Output the (X, Y) coordinate of the center of the cell containing the given text.  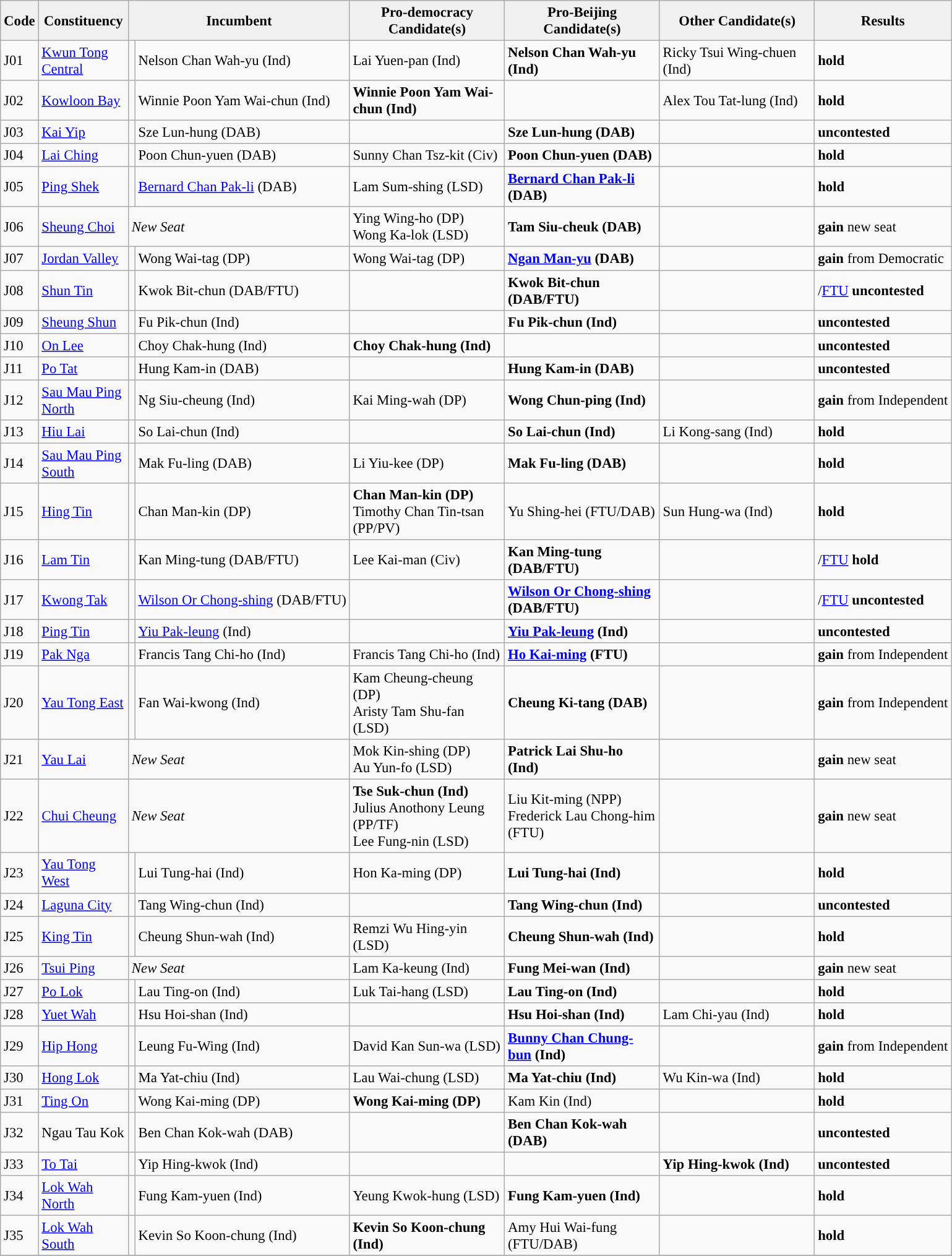
Other Candidate(s) (737, 21)
Kwun Tong Central (84, 61)
Hip Hong (84, 1046)
Liu Kit-ming (NPP)Frederick Lau Chong-him (FTU) (583, 817)
J19 (20, 655)
Chui Cheung (84, 817)
Kam Kin (Ind) (583, 1101)
Shun Tin (84, 291)
J05 (20, 187)
Lam Chi-yau (Ind) (737, 1015)
J16 (20, 559)
J22 (20, 817)
Lam Sum-shing (LSD) (427, 187)
Lai Ching (84, 155)
Lee Kai-man (Civ) (427, 559)
Ngau Tau Kok (84, 1132)
Sunny Chan Tsz-kit (Civ) (427, 155)
Amy Hui Wai-fung (FTU/DAB) (583, 1236)
Hing Tin (84, 512)
Wu Kin-wa (Ind) (737, 1078)
Tsui Ping (84, 968)
Po Tat (84, 368)
Yau Tong West (84, 874)
Ting On (84, 1101)
J28 (20, 1015)
J25 (20, 937)
Kowloon Bay (84, 100)
Yu Shing-hei (FTU/DAB) (583, 512)
J20 (20, 703)
J02 (20, 100)
Results (883, 21)
King Tin (84, 937)
J14 (20, 463)
Ho Kai-ming (FTU) (583, 655)
Hong Lok (84, 1078)
J12 (20, 400)
J07 (20, 259)
J13 (20, 432)
Patrick Lai Shu-ho (Ind) (583, 760)
Ricky Tsui Wing-chuen (Ind) (737, 61)
J03 (20, 132)
Ping Tin (84, 632)
Incumbent (239, 21)
Kai Ming-wah (DP) (427, 400)
Lam Ka-keung (Ind) (427, 968)
Pro-democracy Candidate(s) (427, 21)
J17 (20, 600)
Hiu Lai (84, 432)
Lok Wah South (84, 1236)
Tam Siu-cheuk (DAB) (583, 226)
J32 (20, 1132)
Laguna City (84, 905)
Sheung Choi (84, 226)
J35 (20, 1236)
J04 (20, 155)
J26 (20, 968)
Kwong Tak (84, 600)
J24 (20, 905)
Mok Kin-shing (DP) Au Yun-fo (LSD) (427, 760)
J06 (20, 226)
Tse Suk-chun (Ind)Julius Anothony Leung (PP/TF)Lee Fung-nin (LSD) (427, 817)
J10 (20, 345)
J23 (20, 874)
J31 (20, 1101)
Li Kong-sang (Ind) (737, 432)
J15 (20, 512)
gain from Democratic (883, 259)
J01 (20, 61)
Constituency (84, 21)
Ng Siu-cheung (Ind) (242, 400)
Chan Man-kin (DP) (242, 512)
J21 (20, 760)
Remzi Wu Hing-yin (LSD) (427, 937)
Alex Tou Tat-lung (Ind) (737, 100)
Ping Shek (84, 187)
Jordan Valley (84, 259)
Ngan Man-yu (DAB) (583, 259)
Yeung Kwok-hung (LSD) (427, 1195)
David Kan Sun-wa (LSD) (427, 1046)
Sun Hung-wa (Ind) (737, 512)
J33 (20, 1164)
Lok Wah North (84, 1195)
Hon Ka-ming (DP) (427, 874)
Kai Yip (84, 132)
Kam Cheung-cheung (DP)Aristy Tam Shu-fan (LSD) (427, 703)
Fan Wai-kwong (Ind) (242, 703)
/FTU hold (883, 559)
Lam Tin (84, 559)
J08 (20, 291)
J09 (20, 322)
Wong Chun-ping (Ind) (583, 400)
To Tai (84, 1164)
J18 (20, 632)
Chan Man-kin (DP)Timothy Chan Tin-tsan (PP/PV) (427, 512)
Cheung Ki-tang (DAB) (583, 703)
J29 (20, 1046)
Bunny Chan Chung-bun (Ind) (583, 1046)
Yau Lai (84, 760)
Ying Wing-ho (DP) Wong Ka-lok (LSD) (427, 226)
J30 (20, 1078)
J11 (20, 368)
Po Lok (84, 991)
Sheung Shun (84, 322)
Pak Nga (84, 655)
Pro-Beijing Candidate(s) (583, 21)
Sau Mau Ping North (84, 400)
Li Yiu-kee (DP) (427, 463)
On Lee (84, 345)
Yau Tong East (84, 703)
Sau Mau Ping South (84, 463)
Code (20, 21)
Yuet Wah (84, 1015)
Lai Yuen-pan (Ind) (427, 61)
Fung Mei-wan (Ind) (583, 968)
Luk Tai-hang (LSD) (427, 991)
J27 (20, 991)
Lau Wai-chung (LSD) (427, 1078)
Leung Fu-Wing (Ind) (242, 1046)
J34 (20, 1195)
